Scan for the cell matching the given text and deliver its (X, Y) coordinate at center. 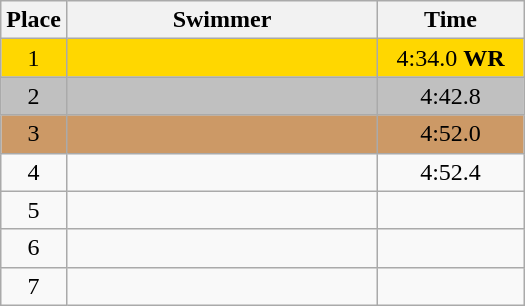
2 (34, 96)
4:34.0 WR (451, 58)
4 (34, 172)
7 (34, 286)
Place (34, 20)
6 (34, 248)
4:52.0 (451, 134)
4:52.4 (451, 172)
4:42.8 (451, 96)
Swimmer (222, 20)
3 (34, 134)
Time (451, 20)
5 (34, 210)
1 (34, 58)
